Return [x, y] of the center of cell containing provided text 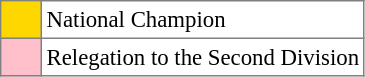
Relegation to the Second Division [202, 57]
National Champion [202, 20]
